Find where the given text appears and provide that cell's center as [X, Y] coordinate. 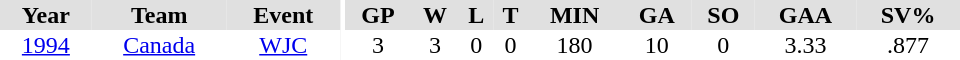
WJC [284, 45]
GAA [806, 15]
SO [724, 15]
10 [657, 45]
.877 [908, 45]
Year [46, 15]
1994 [46, 45]
GP [378, 15]
Canada [160, 45]
L [476, 15]
GA [657, 15]
3.33 [806, 45]
SV% [908, 15]
Event [284, 15]
180 [575, 45]
W [436, 15]
MIN [575, 15]
Team [160, 15]
T [510, 15]
